Locate the cell with the specified text and output its (X, Y) center coordinate. 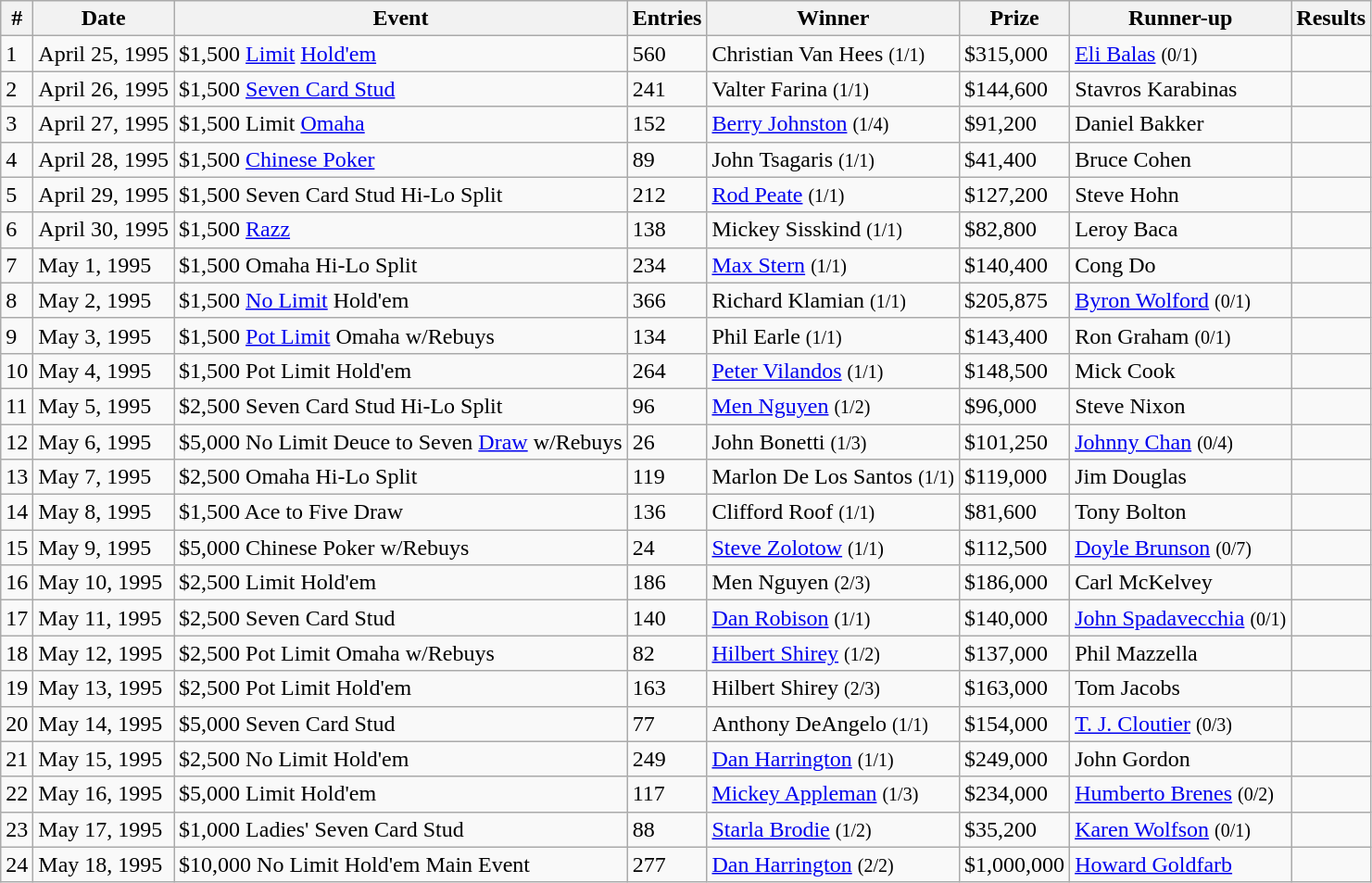
April 27, 1995 (104, 124)
23 (17, 829)
April 30, 1995 (104, 230)
Dan Harrington (1/1) (834, 759)
May 18, 1995 (104, 864)
$119,000 (1015, 477)
19 (17, 688)
Richard Klamian (1/1) (834, 300)
John Gordon (1180, 759)
249 (667, 759)
Results (1331, 19)
May 16, 1995 (104, 794)
Tom Jacobs (1180, 688)
$1,000,000 (1015, 864)
$5,000 Limit Hold'em (401, 794)
Jim Douglas (1180, 477)
15 (17, 548)
Daniel Bakker (1180, 124)
# (17, 19)
April 25, 1995 (104, 54)
Men Nguyen (2/3) (834, 583)
$1,500 No Limit Hold'em (401, 300)
$1,500 Limit Hold'em (401, 54)
26 (667, 442)
May 8, 1995 (104, 512)
$5,000 No Limit Deuce to Seven Draw w/Rebuys (401, 442)
89 (667, 159)
May 11, 1995 (104, 618)
Prize (1015, 19)
10 (17, 371)
Men Nguyen (1/2) (834, 406)
Steve Zolotow (1/1) (834, 548)
Leroy Baca (1180, 230)
163 (667, 688)
2 (17, 89)
$2,500 Pot Limit Hold'em (401, 688)
$5,000 Chinese Poker w/Rebuys (401, 548)
140 (667, 618)
Karen Wolfson (0/1) (1180, 829)
$140,400 (1015, 265)
Anthony DeAngelo (1/1) (834, 724)
18 (17, 653)
$96,000 (1015, 406)
117 (667, 794)
Tony Bolton (1180, 512)
9 (17, 335)
$82,800 (1015, 230)
$1,500 Seven Card Stud Hi-Lo Split (401, 195)
82 (667, 653)
May 15, 1995 (104, 759)
7 (17, 265)
May 1, 1995 (104, 265)
Cong Do (1180, 265)
$137,000 (1015, 653)
$10,000 No Limit Hold'em Main Event (401, 864)
Mickey Appleman (1/3) (834, 794)
$41,400 (1015, 159)
152 (667, 124)
Runner-up (1180, 19)
96 (667, 406)
May 5, 1995 (104, 406)
$140,000 (1015, 618)
Johnny Chan (0/4) (1180, 442)
Peter Vilandos (1/1) (834, 371)
Bruce Cohen (1180, 159)
$1,500 Seven Card Stud (401, 89)
1 (17, 54)
$81,600 (1015, 512)
Winner (834, 19)
5 (17, 195)
22 (17, 794)
$249,000 (1015, 759)
$1,500 Ace to Five Draw (401, 512)
May 12, 1995 (104, 653)
Steve Nixon (1180, 406)
$1,500 Pot Limit Hold'em (401, 371)
20 (17, 724)
John Spadavecchia (0/1) (1180, 618)
Mick Cook (1180, 371)
Marlon De Los Santos (1/1) (834, 477)
Christian Van Hees (1/1) (834, 54)
$2,500 Seven Card Stud (401, 618)
$205,875 (1015, 300)
$144,600 (1015, 89)
$2,500 No Limit Hold'em (401, 759)
212 (667, 195)
13 (17, 477)
May 2, 1995 (104, 300)
77 (667, 724)
$5,000 Seven Card Stud (401, 724)
May 3, 1995 (104, 335)
Max Stern (1/1) (834, 265)
May 17, 1995 (104, 829)
88 (667, 829)
May 7, 1995 (104, 477)
$1,500 Razz (401, 230)
$91,200 (1015, 124)
Doyle Brunson (0/7) (1180, 548)
16 (17, 583)
17 (17, 618)
$2,500 Seven Card Stud Hi-Lo Split (401, 406)
May 9, 1995 (104, 548)
6 (17, 230)
560 (667, 54)
$163,000 (1015, 688)
Berry Johnston (1/4) (834, 124)
Ron Graham (0/1) (1180, 335)
$143,400 (1015, 335)
277 (667, 864)
366 (667, 300)
Dan Harrington (2/2) (834, 864)
May 13, 1995 (104, 688)
12 (17, 442)
Entries (667, 19)
$315,000 (1015, 54)
Carl McKelvey (1180, 583)
Hilbert Shirey (1/2) (834, 653)
May 4, 1995 (104, 371)
234 (667, 265)
$2,500 Omaha Hi-Lo Split (401, 477)
$154,000 (1015, 724)
136 (667, 512)
May 6, 1995 (104, 442)
Howard Goldfarb (1180, 864)
$1,000 Ladies' Seven Card Stud (401, 829)
$1,500 Pot Limit Omaha w/Rebuys (401, 335)
$148,500 (1015, 371)
John Bonetti (1/3) (834, 442)
Phil Mazzella (1180, 653)
$186,000 (1015, 583)
$234,000 (1015, 794)
Dan Robison (1/1) (834, 618)
4 (17, 159)
$1,500 Chinese Poker (401, 159)
April 26, 1995 (104, 89)
Event (401, 19)
Mickey Sisskind (1/1) (834, 230)
119 (667, 477)
138 (667, 230)
$2,500 Limit Hold'em (401, 583)
May 14, 1995 (104, 724)
Hilbert Shirey (2/3) (834, 688)
21 (17, 759)
Date (104, 19)
Rod Peate (1/1) (834, 195)
Humberto Brenes (0/2) (1180, 794)
Clifford Roof (1/1) (834, 512)
Steve Hohn (1180, 195)
Byron Wolford (0/1) (1180, 300)
Stavros Karabinas (1180, 89)
April 29, 1995 (104, 195)
11 (17, 406)
John Tsagaris (1/1) (834, 159)
$2,500 Pot Limit Omaha w/Rebuys (401, 653)
3 (17, 124)
Starla Brodie (1/2) (834, 829)
$1,500 Limit Omaha (401, 124)
$127,200 (1015, 195)
T. J. Cloutier (0/3) (1180, 724)
$1,500 Omaha Hi-Lo Split (401, 265)
186 (667, 583)
8 (17, 300)
Valter Farina (1/1) (834, 89)
Phil Earle (1/1) (834, 335)
April 28, 1995 (104, 159)
$112,500 (1015, 548)
$101,250 (1015, 442)
May 10, 1995 (104, 583)
14 (17, 512)
241 (667, 89)
$35,200 (1015, 829)
134 (667, 335)
Eli Balas (0/1) (1180, 54)
264 (667, 371)
